From the cell containing the given text, extract its center point as (x, y) coordinate. 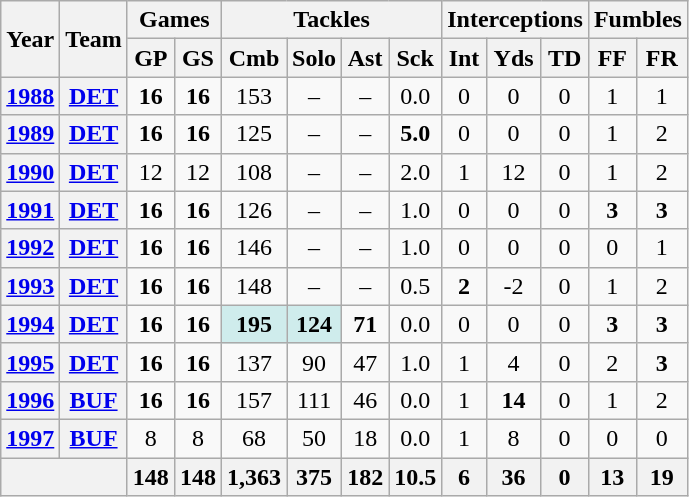
1990 (30, 172)
Yds (514, 58)
157 (254, 400)
1988 (30, 96)
Interceptions (516, 20)
1997 (30, 438)
FR (662, 58)
TD (564, 58)
375 (314, 477)
0.5 (416, 286)
10.5 (416, 477)
146 (254, 248)
195 (254, 324)
71 (366, 324)
Fumbles (638, 20)
1992 (30, 248)
GP (150, 58)
Team (94, 39)
111 (314, 400)
Ast (366, 58)
19 (662, 477)
Cmb (254, 58)
Sck (416, 58)
4 (514, 362)
GS (198, 58)
126 (254, 210)
1994 (30, 324)
182 (366, 477)
46 (366, 400)
50 (314, 438)
Games (174, 20)
153 (254, 96)
1989 (30, 134)
137 (254, 362)
18 (366, 438)
1,363 (254, 477)
FF (612, 58)
108 (254, 172)
Tackles (331, 20)
Year (30, 39)
Solo (314, 58)
-2 (514, 286)
Int (464, 58)
68 (254, 438)
124 (314, 324)
125 (254, 134)
1995 (30, 362)
5.0 (416, 134)
6 (464, 477)
90 (314, 362)
36 (514, 477)
1996 (30, 400)
13 (612, 477)
2.0 (416, 172)
14 (514, 400)
47 (366, 362)
1993 (30, 286)
1991 (30, 210)
